From the cell containing the given text, extract its center point as (X, Y) coordinate. 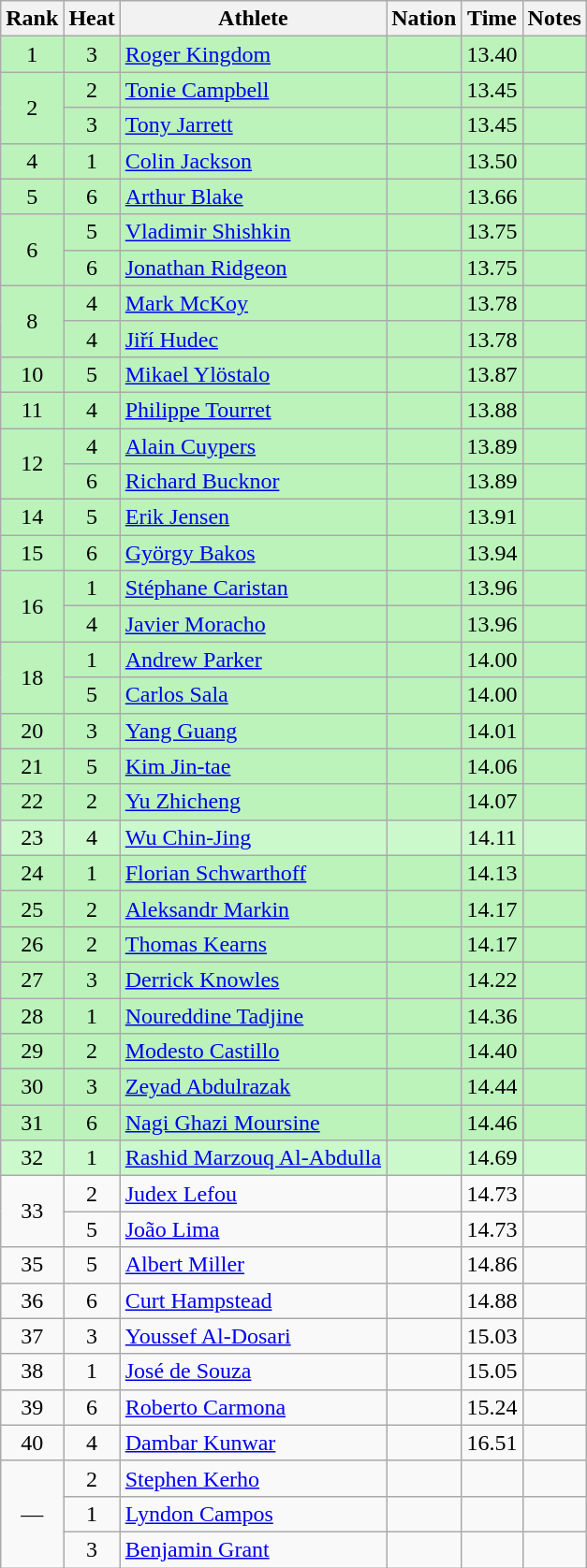
14.44 (492, 1087)
Wu Chin-Jing (253, 837)
Jiří Hudec (253, 339)
Carlos Sala (253, 695)
26 (32, 944)
16 (32, 606)
25 (32, 908)
15 (32, 553)
José de Souza (253, 1372)
Rashid Marzouq Al-Abdulla (253, 1158)
35 (32, 1265)
20 (32, 731)
27 (32, 980)
18 (32, 677)
Roberto Carmona (253, 1407)
16.51 (492, 1443)
Richard Bucknor (253, 482)
14.46 (492, 1123)
Roger Kingdom (253, 54)
14.07 (492, 802)
Yu Zhicheng (253, 802)
Jonathan Ridgeon (253, 268)
40 (32, 1443)
36 (32, 1300)
Arthur Blake (253, 196)
23 (32, 837)
Erik Jensen (253, 517)
13.94 (492, 553)
29 (32, 1052)
Kim Jin-tae (253, 766)
Aleksandr Markin (253, 908)
28 (32, 1015)
Notes (554, 19)
14.69 (492, 1158)
Vladimir Shishkin (253, 232)
13.40 (492, 54)
Andrew Parker (253, 660)
24 (32, 873)
Tonie Campbell (253, 90)
30 (32, 1087)
Zeyad Abdulrazak (253, 1087)
32 (32, 1158)
Curt Hampstead (253, 1300)
14.88 (492, 1300)
14.40 (492, 1052)
João Lima (253, 1229)
— (32, 1514)
15.05 (492, 1372)
Benjamin Grant (253, 1549)
11 (32, 410)
Nation (424, 19)
Rank (32, 19)
Albert Miller (253, 1265)
Mark McKoy (253, 303)
György Bakos (253, 553)
14.11 (492, 837)
38 (32, 1372)
13.50 (492, 161)
14.86 (492, 1265)
14.13 (492, 873)
Derrick Knowles (253, 980)
Tony Jarrett (253, 125)
13.87 (492, 374)
14.36 (492, 1015)
14.06 (492, 766)
Mikael Ylöstalo (253, 374)
Florian Schwarthoff (253, 873)
33 (32, 1212)
Alain Cuypers (253, 446)
14 (32, 517)
Javier Moracho (253, 624)
Judex Lefou (253, 1194)
15.24 (492, 1407)
31 (32, 1123)
Heat (92, 19)
Yang Guang (253, 731)
39 (32, 1407)
Philippe Tourret (253, 410)
Youssef Al-Dosari (253, 1336)
Athlete (253, 19)
Lyndon Campos (253, 1514)
14.22 (492, 980)
10 (32, 374)
15.03 (492, 1336)
Modesto Castillo (253, 1052)
Colin Jackson (253, 161)
37 (32, 1336)
Thomas Kearns (253, 944)
12 (32, 464)
Nagi Ghazi Moursine (253, 1123)
14.01 (492, 731)
13.66 (492, 196)
Dambar Kunwar (253, 1443)
22 (32, 802)
Time (492, 19)
Stephen Kerho (253, 1478)
8 (32, 321)
13.91 (492, 517)
Noureddine Tadjine (253, 1015)
Stéphane Caristan (253, 588)
13.88 (492, 410)
21 (32, 766)
